Pinpoint the cell where the given text exists, returning its (x, y) midpoint coordinate. 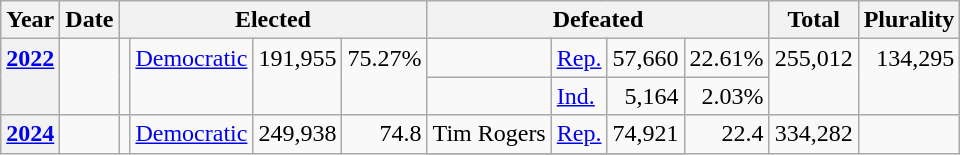
74.8 (384, 134)
22.4 (726, 134)
Total (814, 20)
Ind. (579, 96)
2022 (30, 77)
Elected (273, 20)
Defeated (598, 20)
75.27% (384, 77)
334,282 (814, 134)
134,295 (909, 77)
2024 (30, 134)
Year (30, 20)
Plurality (909, 20)
2.03% (726, 96)
74,921 (646, 134)
57,660 (646, 58)
249,938 (298, 134)
255,012 (814, 77)
Tim Rogers (489, 134)
5,164 (646, 96)
Date (90, 20)
191,955 (298, 77)
22.61% (726, 58)
